Output the (X, Y) coordinate of the center of the cell containing the given text.  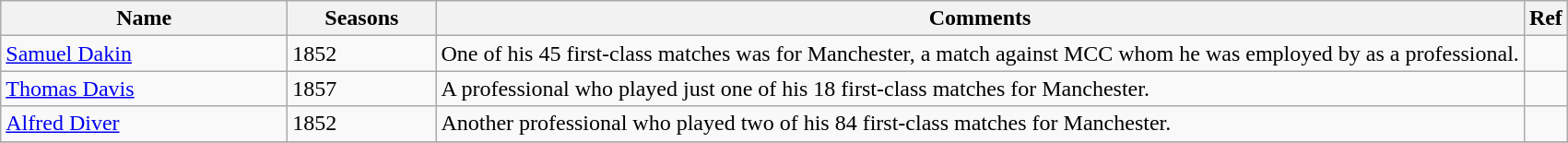
Comments (980, 18)
Another professional who played two of his 84 first-class matches for Manchester. (980, 124)
Name (144, 18)
Samuel Dakin (144, 54)
1857 (361, 89)
Ref (1545, 18)
A professional who played just one of his 18 first-class matches for Manchester. (980, 89)
One of his 45 first-class matches was for Manchester, a match against MCC whom he was employed by as a professional. (980, 54)
Alfred Diver (144, 124)
Thomas Davis (144, 89)
Seasons (361, 18)
